Detect which cell encompasses the target text, then output its [x, y] center coordinate. 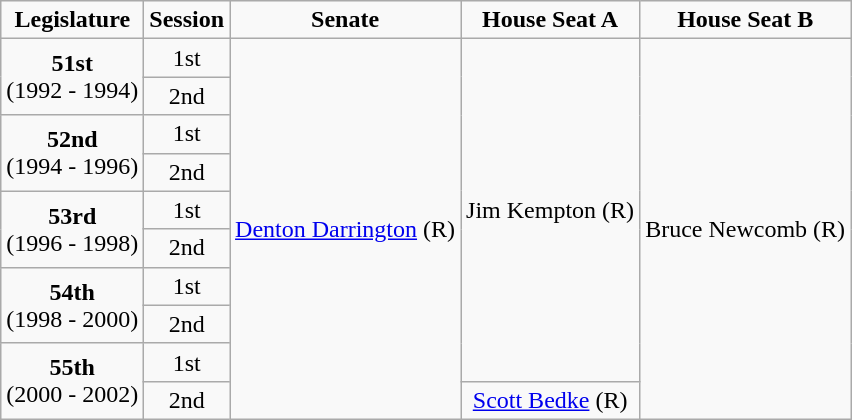
House Seat A [550, 20]
Scott Bedke (R) [550, 400]
53rd (1996 - 1998) [72, 229]
51st (1992 - 1994) [72, 77]
Legislature [72, 20]
Senate [346, 20]
Session [187, 20]
54th (1998 - 2000) [72, 305]
52nd (1994 - 1996) [72, 153]
Bruce Newcomb (R) [746, 230]
Denton Darrington (R) [346, 230]
Jim Kempton (R) [550, 210]
55th (2000 - 2002) [72, 381]
House Seat B [746, 20]
